Return (x, y) of the center of cell containing provided text 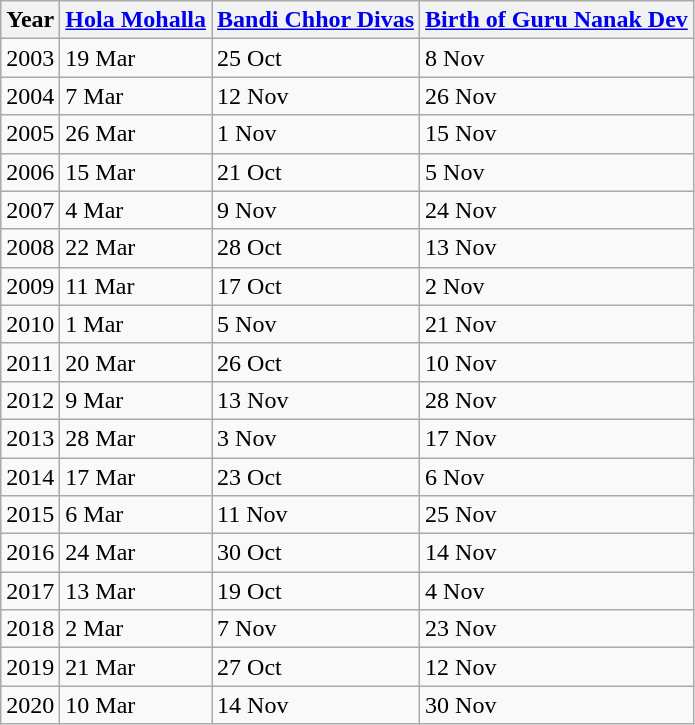
21 Mar (136, 667)
2006 (30, 172)
24 Mar (136, 553)
25 Nov (557, 515)
1 Nov (316, 134)
2007 (30, 210)
2015 (30, 515)
2020 (30, 705)
9 Mar (136, 400)
2012 (30, 400)
28 Oct (316, 248)
23 Oct (316, 477)
2010 (30, 324)
Bandi Chhor Divas (316, 20)
2008 (30, 248)
2013 (30, 438)
2011 (30, 362)
15 Mar (136, 172)
2004 (30, 96)
10 Nov (557, 362)
10 Mar (136, 705)
2 Mar (136, 629)
26 Oct (316, 362)
19 Oct (316, 591)
17 Mar (136, 477)
11 Nov (316, 515)
27 Oct (316, 667)
2017 (30, 591)
30 Nov (557, 705)
11 Mar (136, 286)
28 Mar (136, 438)
20 Mar (136, 362)
7 Nov (316, 629)
17 Oct (316, 286)
Birth of Guru Nanak Dev (557, 20)
21 Nov (557, 324)
1 Mar (136, 324)
25 Oct (316, 58)
Hola Mohalla (136, 20)
15 Nov (557, 134)
19 Mar (136, 58)
2018 (30, 629)
6 Mar (136, 515)
8 Nov (557, 58)
30 Oct (316, 553)
2005 (30, 134)
2016 (30, 553)
2009 (30, 286)
28 Nov (557, 400)
4 Mar (136, 210)
26 Nov (557, 96)
2014 (30, 477)
2003 (30, 58)
3 Nov (316, 438)
6 Nov (557, 477)
9 Nov (316, 210)
4 Nov (557, 591)
21 Oct (316, 172)
17 Nov (557, 438)
13 Mar (136, 591)
2019 (30, 667)
26 Mar (136, 134)
22 Mar (136, 248)
Year (30, 20)
23 Nov (557, 629)
7 Mar (136, 96)
2 Nov (557, 286)
24 Nov (557, 210)
